Return the [x, y] coordinate for the center point of the cell that contains the specified text.  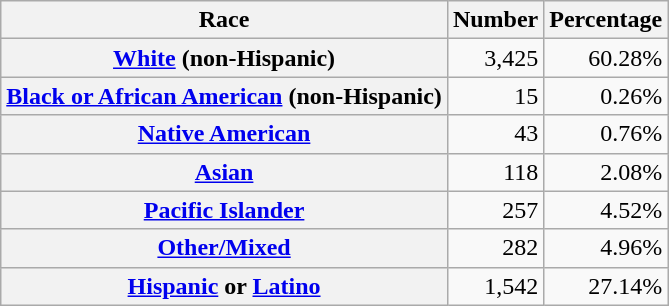
0.76% [606, 134]
Pacific Islander [224, 210]
27.14% [606, 286]
3,425 [495, 58]
Black or African American (non-Hispanic) [224, 96]
15 [495, 96]
4.96% [606, 248]
White (non-Hispanic) [224, 58]
4.52% [606, 210]
43 [495, 134]
0.26% [606, 96]
Asian [224, 172]
Percentage [606, 20]
60.28% [606, 58]
257 [495, 210]
Other/Mixed [224, 248]
282 [495, 248]
Hispanic or Latino [224, 286]
Race [224, 20]
1,542 [495, 286]
Native American [224, 134]
118 [495, 172]
Number [495, 20]
2.08% [606, 172]
